From the cell containing the given text, extract its center point as [x, y] coordinate. 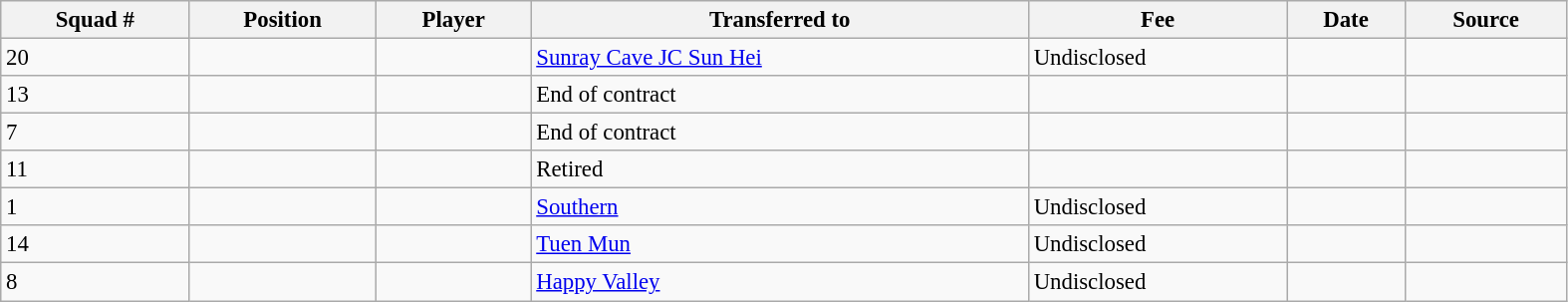
Sunray Cave JC Sun Hei [779, 58]
20 [96, 58]
Date [1346, 20]
Retired [779, 169]
7 [96, 133]
14 [96, 244]
Tuen Mun [779, 244]
8 [96, 282]
Source [1486, 20]
Player [453, 20]
11 [96, 169]
13 [96, 95]
Squad # [96, 20]
Fee [1158, 20]
Position [283, 20]
Happy Valley [779, 282]
1 [96, 207]
Transferred to [779, 20]
Southern [779, 207]
